Pinpoint the cell where the given text exists, returning its (x, y) midpoint coordinate. 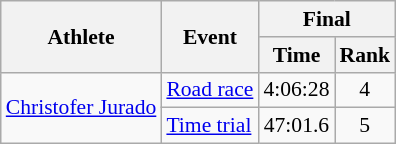
Final (326, 19)
5 (364, 126)
Road race (210, 90)
Time trial (210, 126)
Athlete (82, 36)
Rank (364, 55)
Time (296, 55)
Event (210, 36)
Christofer Jurado (82, 108)
4:06:28 (296, 90)
4 (364, 90)
47:01.6 (296, 126)
